Find where the given text appears and provide that cell's center as (x, y) coordinate. 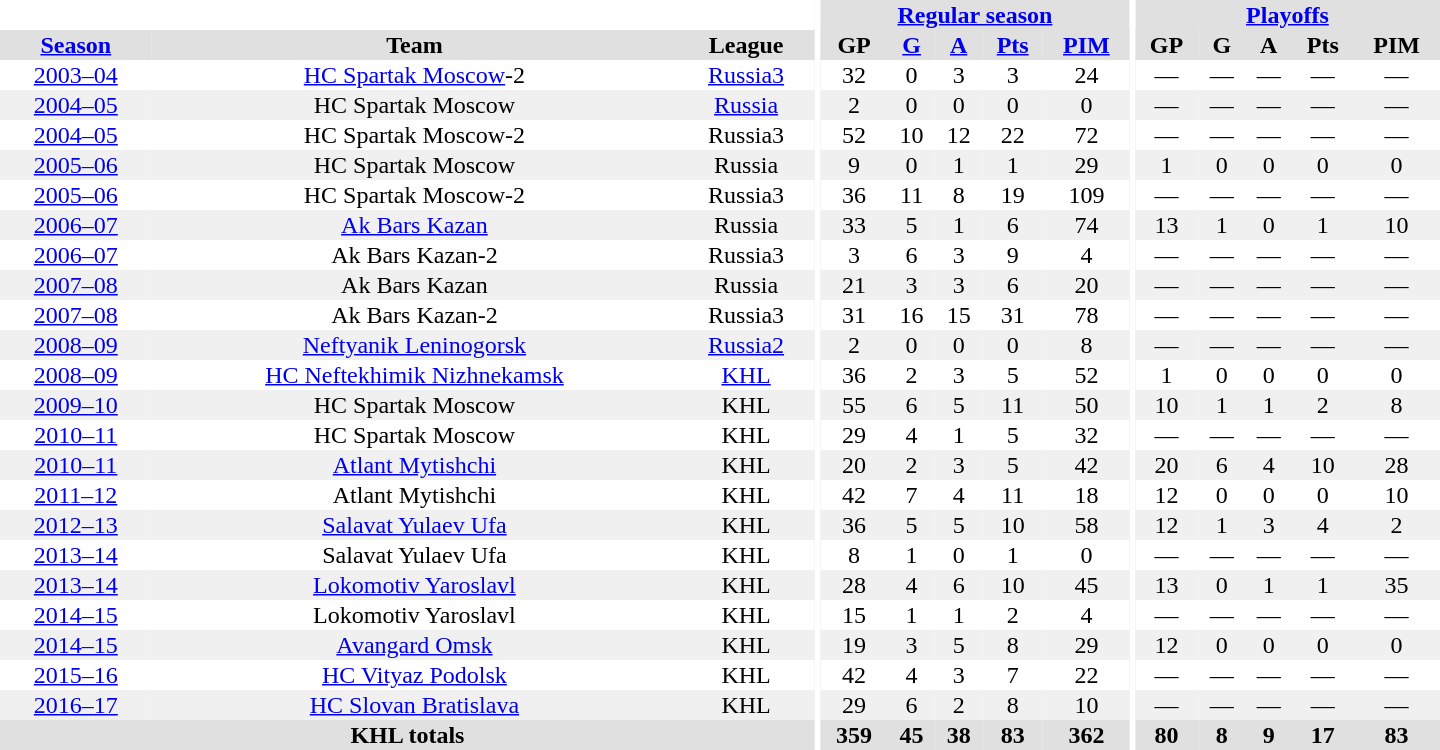
Season (76, 45)
359 (854, 735)
35 (1396, 585)
38 (958, 735)
Avangard Omsk (415, 645)
17 (1322, 735)
55 (854, 405)
2003–04 (76, 75)
362 (1086, 735)
2009–10 (76, 405)
58 (1086, 525)
21 (854, 285)
16 (912, 315)
HC Vityaz Podolsk (415, 675)
Russia2 (746, 345)
78 (1086, 315)
League (746, 45)
2016–17 (76, 705)
KHL totals (408, 735)
50 (1086, 405)
18 (1086, 495)
109 (1086, 195)
Playoffs (1288, 15)
24 (1086, 75)
2012–13 (76, 525)
Neftyanik Leninogorsk (415, 345)
33 (854, 225)
HC Neftekhimik Nizhnekamsk (415, 375)
Team (415, 45)
72 (1086, 135)
2011–12 (76, 495)
80 (1166, 735)
HC Slovan Bratislava (415, 705)
Regular season (975, 15)
2015–16 (76, 675)
74 (1086, 225)
